Extract the (X, Y) coordinate from the center of the cell holding the provided text.  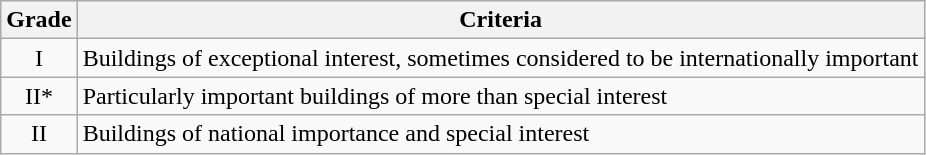
Buildings of national importance and special interest (500, 134)
Particularly important buildings of more than special interest (500, 96)
I (39, 58)
Grade (39, 20)
Buildings of exceptional interest, sometimes considered to be internationally important (500, 58)
II (39, 134)
II* (39, 96)
Criteria (500, 20)
